Provide the [X, Y] coordinate of the cell's center where the given text is located.  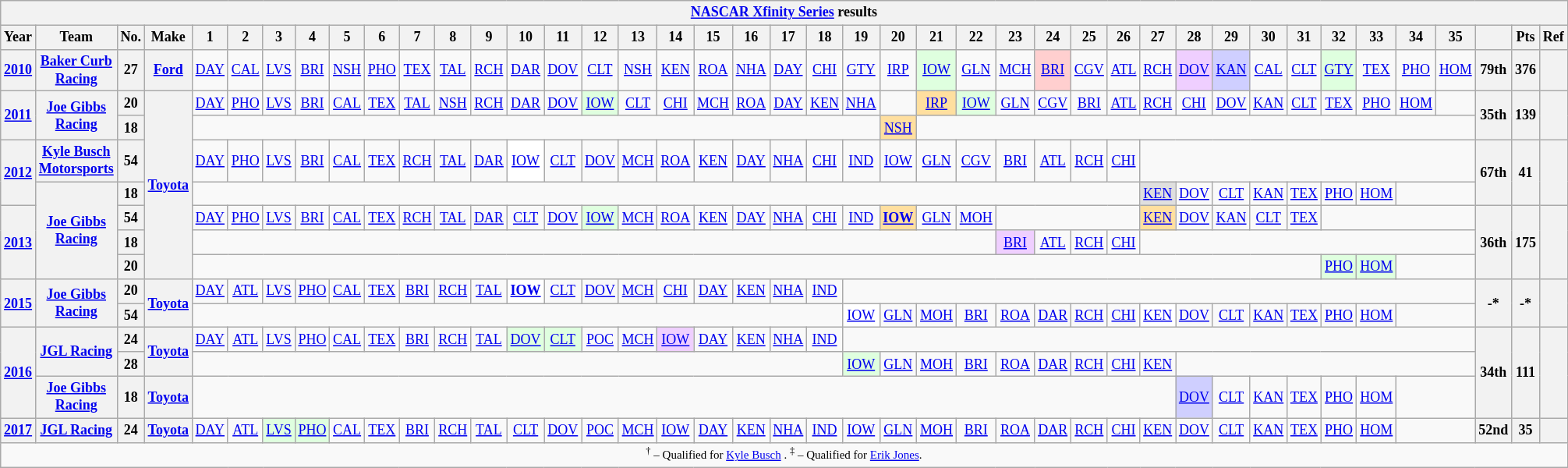
139 [1526, 115]
7 [417, 37]
111 [1526, 373]
17 [788, 37]
31 [1304, 37]
32 [1339, 37]
8 [453, 37]
30 [1269, 37]
13 [638, 37]
23 [1015, 37]
2017 [19, 431]
14 [675, 37]
67th [1494, 173]
35th [1494, 115]
36th [1494, 243]
175 [1526, 243]
NASCAR Xfinity Series results [784, 12]
12 [600, 37]
2010 [19, 70]
9 [490, 37]
Ref [1553, 37]
Year [19, 37]
2015 [19, 303]
1 [210, 37]
2011 [19, 115]
25 [1088, 37]
34 [1416, 37]
16 [751, 37]
2013 [19, 243]
3 [279, 37]
No. [131, 37]
Team [76, 37]
29 [1231, 37]
Baker Curb Racing [76, 70]
Kyle Busch Motorsports [76, 161]
4 [312, 37]
† – Qualified for Kyle Busch . ‡ – Qualified for Erik Jones. [784, 455]
22 [976, 37]
Pts [1526, 37]
2012 [19, 173]
21 [937, 37]
15 [713, 37]
376 [1526, 70]
34th [1494, 373]
19 [861, 37]
52nd [1494, 431]
6 [382, 37]
Ford [168, 70]
5 [348, 37]
26 [1124, 37]
11 [563, 37]
41 [1526, 173]
2016 [19, 373]
2 [245, 37]
10 [526, 37]
79th [1494, 70]
Make [168, 37]
33 [1377, 37]
